For the text-containing cell, return its midpoint in (X, Y) coordinate format. 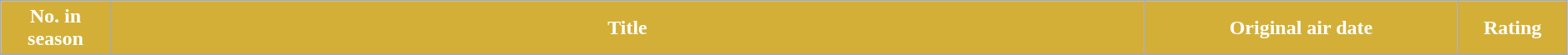
No. inseason (55, 28)
Rating (1512, 28)
Original air date (1302, 28)
Title (627, 28)
